Locate the cell with the specified text and output its (X, Y) center coordinate. 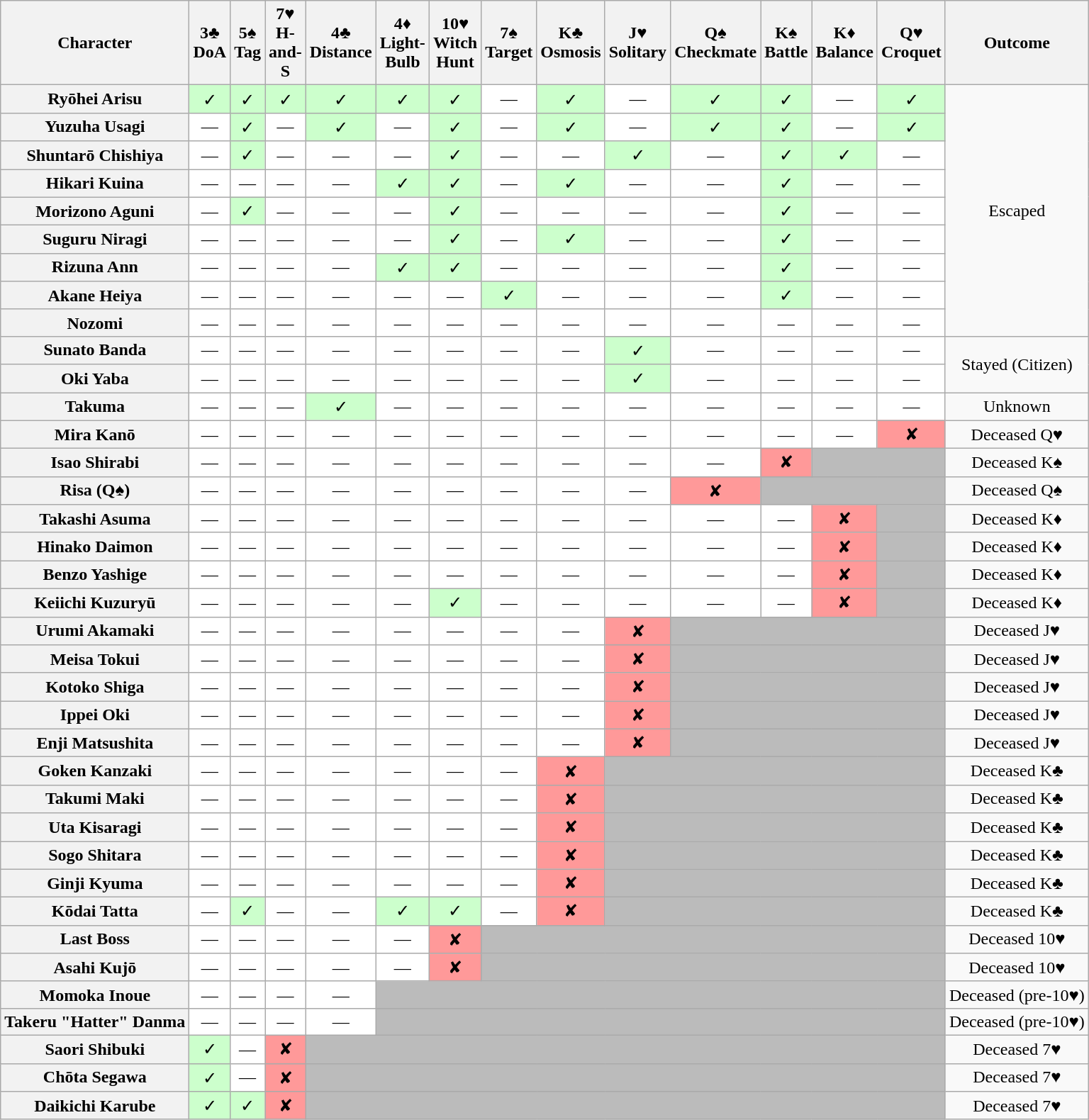
Takashi Asuma (95, 519)
Q♠Checkmate (716, 43)
Suguru Niragi (95, 240)
5♠Tag (248, 43)
Isao Shirabi (95, 463)
10♥Witch Hunt (455, 43)
3♣DoA (210, 43)
Character (95, 43)
Goken Kanzaki (95, 771)
Rizuna Ann (95, 267)
Meisa Tokui (95, 659)
Urumi Akamaki (95, 631)
Q♥Croquet (911, 43)
Benzo Yashige (95, 575)
Daikichi Karube (95, 1106)
Unknown (1017, 407)
J♥Solitary (637, 43)
Sunato Banda (95, 350)
Oki Yaba (95, 379)
Akane Heiya (95, 296)
Last Boss (95, 939)
K♠Battle (786, 43)
Uta Kisaragi (95, 827)
Mira Kanō (95, 435)
Nozomi (95, 323)
Risa (Q♠) (95, 491)
Chōta Segawa (95, 1077)
4♣Distance (340, 43)
Deceased Q♠ (1017, 491)
Stayed (Citizen) (1017, 364)
Kotoko Shiga (95, 687)
Deceased Q♥ (1017, 435)
Yuzuha Usagi (95, 127)
Takumi Maki (95, 799)
Saori Shibuki (95, 1049)
7♥H-and-S (286, 43)
Momoka Inoue (95, 995)
K♦Balance (844, 43)
Hinako Daimon (95, 547)
Deceased K♠ (1017, 463)
Sogo Shitara (95, 855)
Enji Matsushita (95, 743)
Ryōhei Arisu (95, 99)
Morizono Aguni (95, 211)
Takeru "Hatter" Danma (95, 1021)
Shuntarō Chishiya (95, 155)
Asahi Kujō (95, 968)
Keiichi Kuzuryū (95, 603)
7♠Target (509, 43)
Hikari Kuina (95, 183)
Ippei Oki (95, 715)
Ginji Kyuma (95, 883)
K♣Osmosis (571, 43)
Escaped (1017, 211)
Takuma (95, 407)
Kōdai Tatta (95, 912)
4♦Light-Bulb (403, 43)
Outcome (1017, 43)
